Capture the cell that displays the provided text and extract its [X, Y] central coordinate. 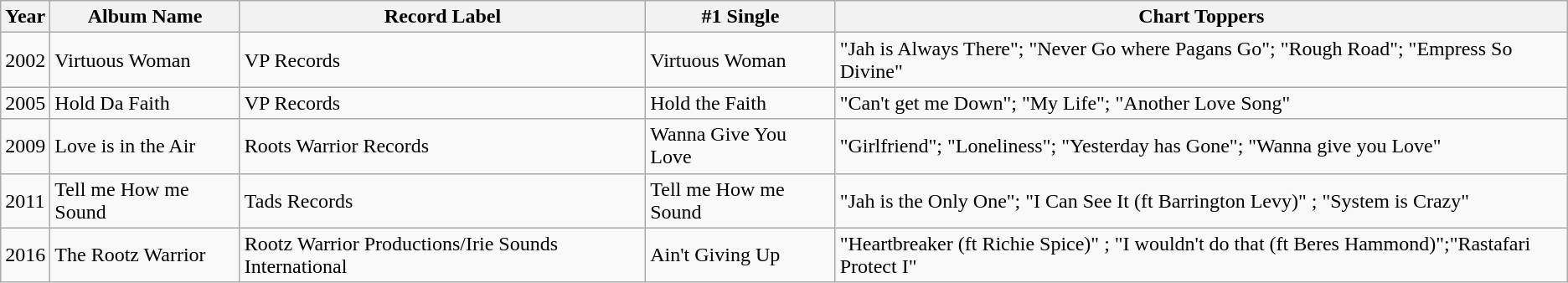
Ain't Giving Up [740, 255]
"Jah is the Only One"; "I Can See It (ft Barrington Levy)" ; "System is Crazy" [1201, 201]
Chart Toppers [1201, 17]
2016 [25, 255]
Tads Records [442, 201]
Rootz Warrior Productions/Irie Sounds International [442, 255]
2002 [25, 60]
"Jah is Always There"; "Never Go where Pagans Go"; "Rough Road"; "Empress So Divine" [1201, 60]
Album Name [145, 17]
Roots Warrior Records [442, 146]
Hold the Faith [740, 103]
Hold Da Faith [145, 103]
"Girlfriend"; "Loneliness"; "Yesterday has Gone"; "Wanna give you Love" [1201, 146]
#1 Single [740, 17]
"Can't get me Down"; "My Life"; "Another Love Song" [1201, 103]
The Rootz Warrior [145, 255]
Year [25, 17]
2005 [25, 103]
Wanna Give You Love [740, 146]
2009 [25, 146]
2011 [25, 201]
"Heartbreaker (ft Richie Spice)" ; "I wouldn't do that (ft Beres Hammond)";"Rastafari Protect I" [1201, 255]
Love is in the Air [145, 146]
Record Label [442, 17]
